Identify which cell holds the provided text, then report its (x, y) central coordinate. 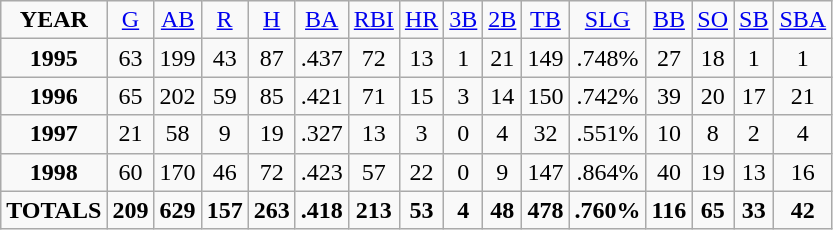
22 (421, 172)
46 (224, 172)
58 (178, 134)
39 (669, 96)
.760% (608, 210)
57 (374, 172)
3B (464, 20)
20 (713, 96)
SLG (608, 20)
.864% (608, 172)
16 (803, 172)
63 (130, 58)
478 (546, 210)
147 (546, 172)
H (272, 20)
1996 (54, 96)
8 (713, 134)
1997 (54, 134)
199 (178, 58)
.748% (608, 58)
RBI (374, 20)
33 (754, 210)
149 (546, 58)
15 (421, 96)
SB (754, 20)
14 (502, 96)
59 (224, 96)
AB (178, 20)
.421 (322, 96)
.423 (322, 172)
BA (322, 20)
SO (713, 20)
629 (178, 210)
53 (421, 210)
213 (374, 210)
48 (502, 210)
71 (374, 96)
2 (754, 134)
27 (669, 58)
202 (178, 96)
43 (224, 58)
.327 (322, 134)
1995 (54, 58)
157 (224, 210)
1998 (54, 172)
87 (272, 58)
60 (130, 172)
2B (502, 20)
32 (546, 134)
.418 (322, 210)
17 (754, 96)
.551% (608, 134)
R (224, 20)
209 (130, 210)
BB (669, 20)
SBA (803, 20)
85 (272, 96)
150 (546, 96)
.742% (608, 96)
G (130, 20)
40 (669, 172)
263 (272, 210)
116 (669, 210)
HR (421, 20)
10 (669, 134)
170 (178, 172)
.437 (322, 58)
42 (803, 210)
TB (546, 20)
TOTALS (54, 210)
18 (713, 58)
YEAR (54, 20)
